Identify which cell holds the provided text, then report its (X, Y) central coordinate. 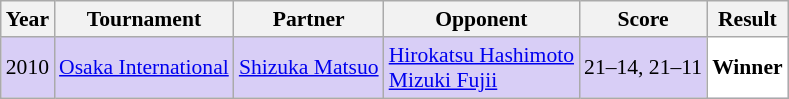
Shizuka Matsuo (309, 68)
2010 (28, 68)
Osaka International (144, 68)
Result (748, 19)
21–14, 21–11 (643, 68)
Partner (309, 19)
Tournament (144, 19)
Opponent (482, 19)
Score (643, 19)
Year (28, 19)
Hirokatsu Hashimoto Mizuki Fujii (482, 68)
Winner (748, 68)
